Search for the cell housing the specified text and yield its [X, Y] center coordinate. 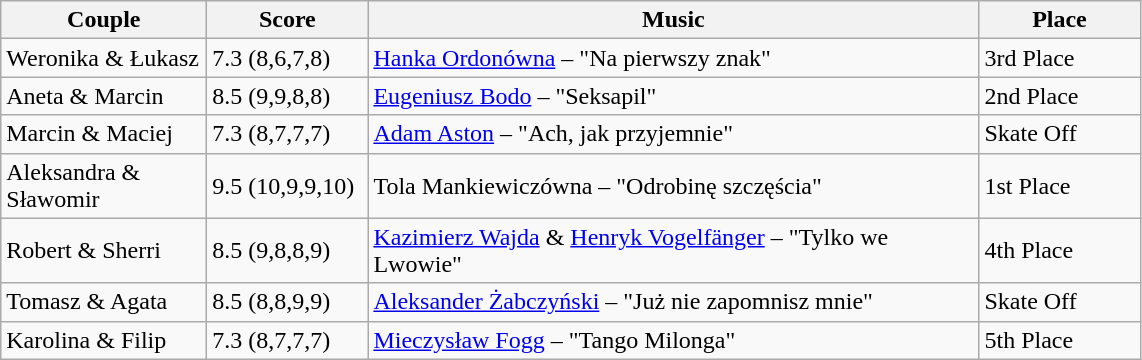
8.5 (8,8,9,9) [288, 302]
Eugeniusz Bodo – "Seksapil" [674, 96]
Aleksander Żabczyński – "Już nie zapomnisz mnie" [674, 302]
7.3 (8,6,7,8) [288, 58]
1st Place [1060, 186]
8.5 (9,9,8,8) [288, 96]
Weronika & Łukasz [104, 58]
Robert & Sherri [104, 250]
Score [288, 20]
Hanka Ordonówna – "Na pierwszy znak" [674, 58]
Tola Mankiewiczówna – "Odrobinę szczęścia" [674, 186]
Couple [104, 20]
4th Place [1060, 250]
Kazimierz Wajda & Henryk Vogelfänger – "Tylko we Lwowie" [674, 250]
Tomasz & Agata [104, 302]
Karolina & Filip [104, 340]
Music [674, 20]
3rd Place [1060, 58]
Aneta & Marcin [104, 96]
Place [1060, 20]
Adam Aston – "Ach, jak przyjemnie" [674, 134]
Marcin & Maciej [104, 134]
5th Place [1060, 340]
2nd Place [1060, 96]
9.5 (10,9,9,10) [288, 186]
8.5 (9,8,8,9) [288, 250]
Mieczysław Fogg – "Tango Milonga" [674, 340]
Aleksandra & Sławomir [104, 186]
